Provide the [X, Y] coordinate of the cell's center where the given text is located.  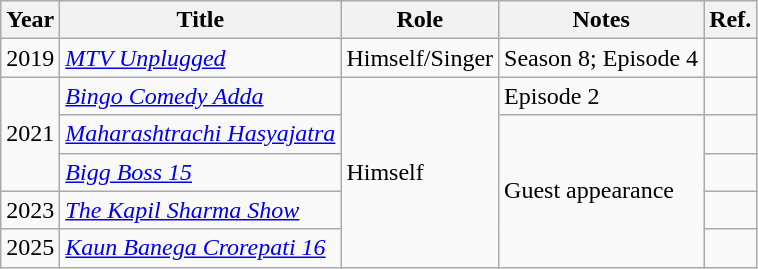
Himself [420, 172]
Bigg Boss 15 [200, 172]
Notes [602, 20]
2025 [30, 248]
Maharashtrachi Hasyajatra [200, 134]
2019 [30, 58]
Title [200, 20]
Kaun Banega Crorepati 16 [200, 248]
Season 8; Episode 4 [602, 58]
Himself/Singer [420, 58]
Guest appearance [602, 191]
Ref. [730, 20]
Episode 2 [602, 96]
Year [30, 20]
2023 [30, 210]
The Kapil Sharma Show [200, 210]
MTV Unplugged [200, 58]
Role [420, 20]
Bingo Comedy Adda [200, 96]
2021 [30, 134]
